Provide the [x, y] coordinate of the cell's center where the given text is located.  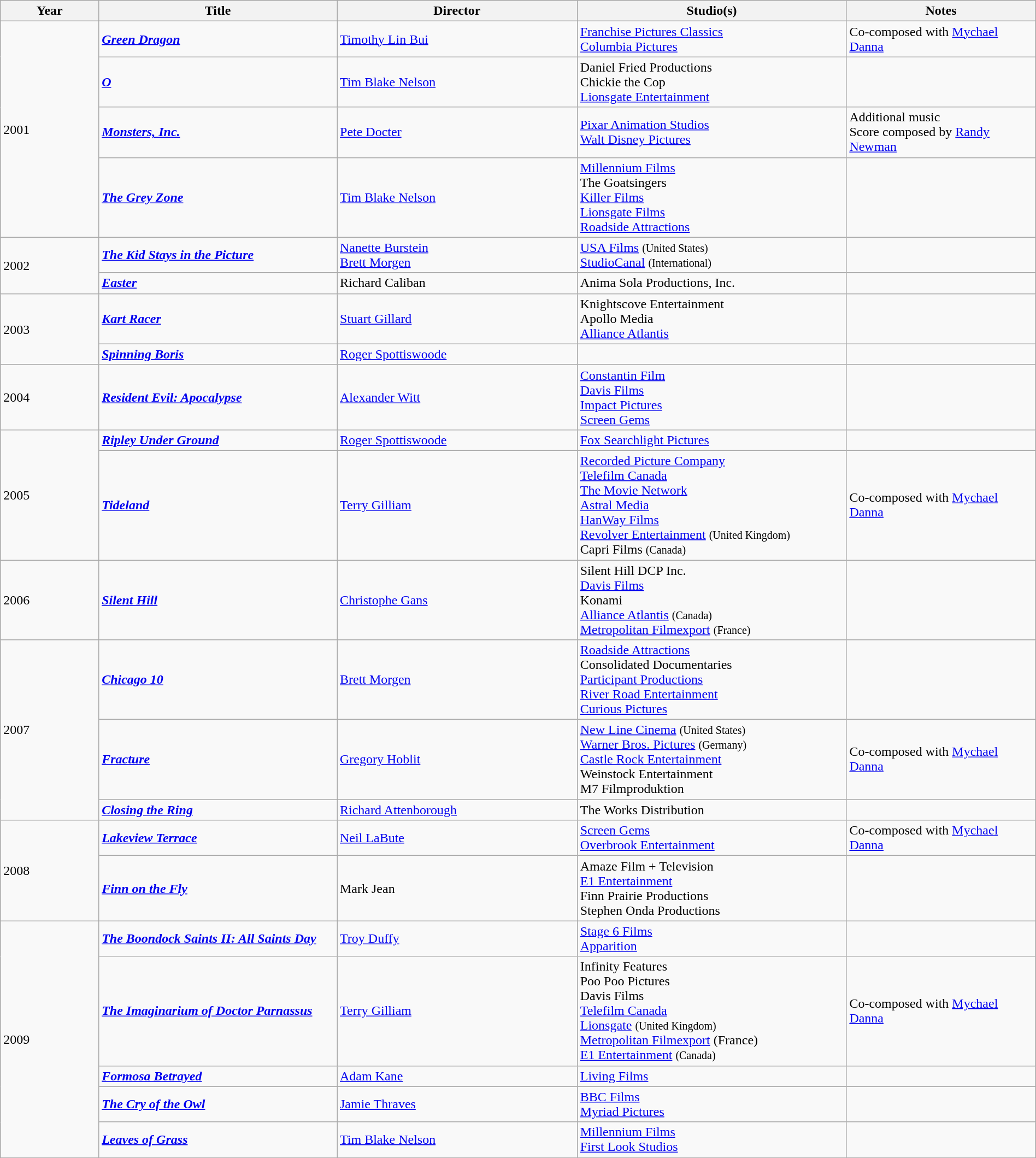
Finn on the Fly [218, 889]
Title [218, 11]
Constantin FilmDavis FilmsImpact PicturesScreen Gems [711, 397]
Daniel Fried ProductionsChickie the CopLionsgate Entertainment [711, 82]
Easter [218, 283]
2005 [50, 495]
Millennium FilmsThe GoatsingersKiller FilmsLionsgate FilmsRoadside Attractions [711, 197]
Neil LaBute [457, 838]
2009 [50, 1039]
Knightscove EntertainmentApollo MediaAlliance Atlantis [711, 319]
The Boondock Saints II: All Saints Day [218, 939]
Millennium FilmsFirst Look Studios [711, 1140]
Infinity FeaturesPoo Poo PicturesDavis FilmsTelefilm CanadaLionsgate (United Kingdom)Metropolitan Filmexport (France)E1 Entertainment (Canada) [711, 1011]
BBC FilmsMyriad Pictures [711, 1104]
Alexander Witt [457, 397]
Studio(s) [711, 11]
Franchise Pictures ClassicsColumbia Pictures [711, 39]
Green Dragon [218, 39]
Richard Attenborough [457, 810]
Year [50, 11]
Stage 6 FilmsApparition [711, 939]
Troy Duffy [457, 939]
Pete Docter [457, 132]
O [218, 82]
Brett Morgen [457, 680]
Mark Jean [457, 889]
Resident Evil: Apocalypse [218, 397]
Monsters, Inc. [218, 132]
Adam Kane [457, 1076]
2008 [50, 871]
Fracture [218, 760]
Silent Hill DCP Inc.Davis FilmsKonamiAlliance Atlantis (Canada)Metropolitan Filmexport (France) [711, 599]
The Kid Stays in the Picture [218, 255]
The Cry of the Owl [218, 1104]
Silent Hill [218, 599]
Timothy Lin Bui [457, 39]
The Works Distribution [711, 810]
The Imaginarium of Doctor Parnassus [218, 1011]
New Line Cinema (United States)Warner Bros. Pictures (Germany)Castle Rock EntertainmentWeinstock EntertainmentM7 Filmproduktion [711, 760]
Lakeview Terrace [218, 838]
Tideland [218, 505]
Richard Caliban [457, 283]
Living Films [711, 1076]
Director [457, 11]
2004 [50, 397]
Closing the Ring [218, 810]
Chicago 10 [218, 680]
Christophe Gans [457, 599]
Stuart Gillard [457, 319]
Recorded Picture CompanyTelefilm CanadaThe Movie NetworkAstral MediaHanWay FilmsRevolver Entertainment (United Kingdom)Capri Films (Canada) [711, 505]
Amaze Film + TelevisionE1 EntertainmentFinn Prairie ProductionsStephen Onda Productions [711, 889]
Leaves of Grass [218, 1140]
Additional musicScore composed by Randy Newman [941, 132]
Anima Sola Productions, Inc. [711, 283]
Screen GemsOverbrook Entertainment [711, 838]
2006 [50, 599]
The Grey Zone [218, 197]
USA Films (United States)StudioCanal (International) [711, 255]
2001 [50, 129]
Formosa Betrayed [218, 1076]
2007 [50, 730]
Roadside AttractionsConsolidated DocumentariesParticipant ProductionsRiver Road EntertainmentCurious Pictures [711, 680]
Spinning Boris [218, 354]
Jamie Thraves [457, 1104]
2003 [50, 329]
Nanette BursteinBrett Morgen [457, 255]
2002 [50, 266]
Kart Racer [218, 319]
Ripley Under Ground [218, 440]
Fox Searchlight Pictures [711, 440]
Gregory Hoblit [457, 760]
Notes [941, 11]
Pixar Animation StudiosWalt Disney Pictures [711, 132]
